Find where the given text appears and provide that cell's center as (x, y) coordinate. 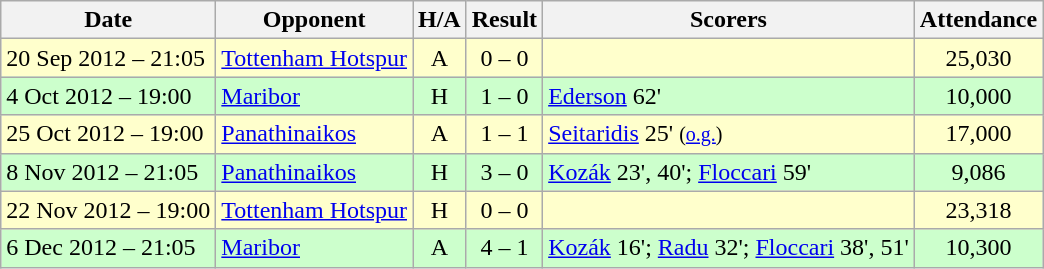
Scorers (729, 20)
10,300 (978, 248)
Seitaridis 25' (o.g.) (729, 134)
Kozák 23', 40'; Floccari 59' (729, 172)
H/A (439, 20)
4 Oct 2012 – 19:00 (108, 96)
Ederson 62' (729, 96)
Date (108, 20)
1 – 1 (504, 134)
9,086 (978, 172)
10,000 (978, 96)
25,030 (978, 58)
4 – 1 (504, 248)
Result (504, 20)
Kozák 16'; Radu 32'; Floccari 38', 51' (729, 248)
8 Nov 2012 – 21:05 (108, 172)
6 Dec 2012 – 21:05 (108, 248)
Attendance (978, 20)
Opponent (314, 20)
23,318 (978, 210)
22 Nov 2012 – 19:00 (108, 210)
25 Oct 2012 – 19:00 (108, 134)
1 – 0 (504, 96)
20 Sep 2012 – 21:05 (108, 58)
3 – 0 (504, 172)
17,000 (978, 134)
